Find where the given text appears and provide that cell's center as [X, Y] coordinate. 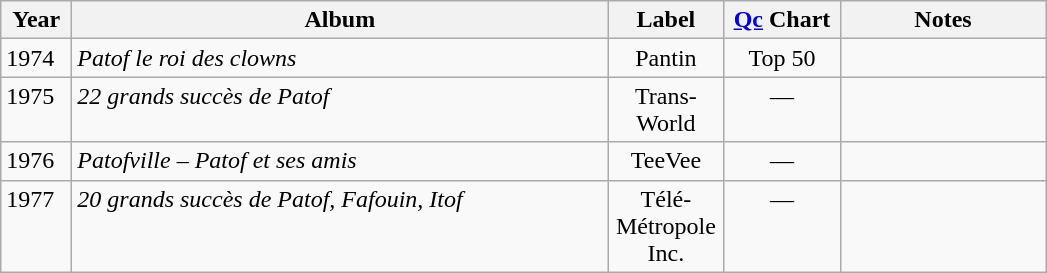
1976 [36, 161]
TeeVee [666, 161]
Pantin [666, 58]
Notes [943, 20]
20 grands succès de Patof, Fafouin, Itof [340, 226]
Télé-Métropole Inc. [666, 226]
Album [340, 20]
1974 [36, 58]
Qc Chart [782, 20]
1975 [36, 110]
22 grands succès de Patof [340, 110]
1977 [36, 226]
Trans-World [666, 110]
Patofville – Patof et ses amis [340, 161]
Top 50 [782, 58]
Patof le roi des clowns [340, 58]
Label [666, 20]
Year [36, 20]
